Extract the [X, Y] coordinate from the center of the cell holding the provided text.  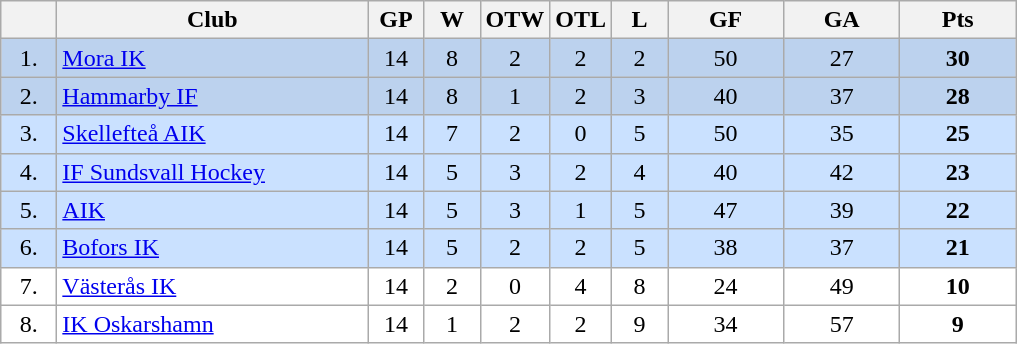
Bofors IK [212, 248]
Hammarby IF [212, 96]
Skellefteå AIK [212, 134]
22 [958, 210]
L [640, 20]
OTW [515, 20]
24 [726, 286]
30 [958, 58]
5. [29, 210]
25 [958, 134]
Club [212, 20]
42 [842, 172]
1. [29, 58]
38 [726, 248]
2. [29, 96]
GP [396, 20]
IF Sundsvall Hockey [212, 172]
34 [726, 324]
10 [958, 286]
23 [958, 172]
27 [842, 58]
Pts [958, 20]
4. [29, 172]
8. [29, 324]
7. [29, 286]
Mora IK [212, 58]
6. [29, 248]
21 [958, 248]
35 [842, 134]
Västerås IK [212, 286]
7 [452, 134]
47 [726, 210]
IK Oskarshamn [212, 324]
GA [842, 20]
AIK [212, 210]
49 [842, 286]
OTL [581, 20]
GF [726, 20]
39 [842, 210]
W [452, 20]
3. [29, 134]
57 [842, 324]
28 [958, 96]
